Output the [X, Y] coordinate of the center of the cell containing the given text.  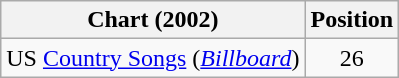
Position [352, 20]
26 [352, 58]
US Country Songs (Billboard) [153, 58]
Chart (2002) [153, 20]
